Extract the (X, Y) coordinate from the center of the cell holding the provided text.  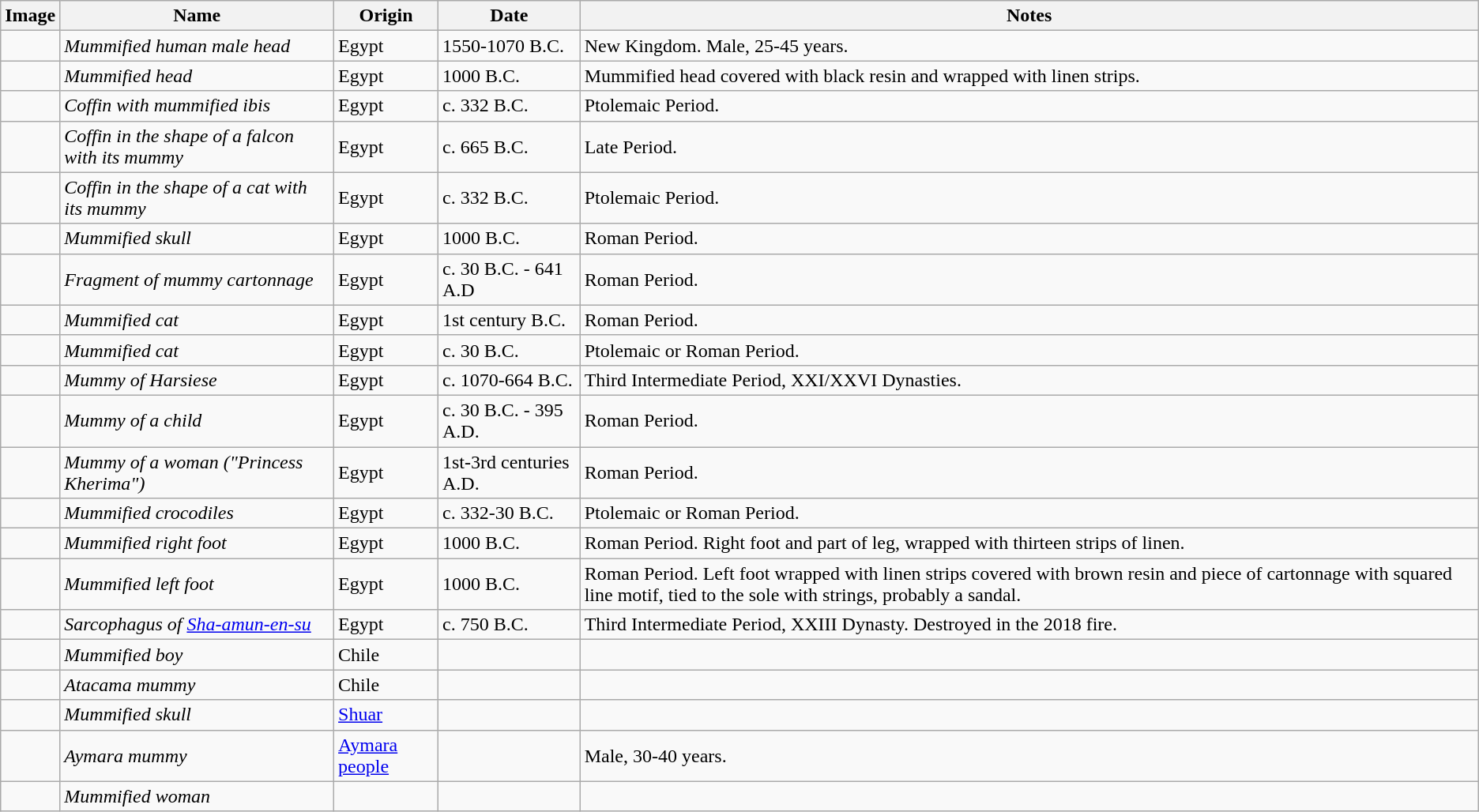
Mummy of a child (198, 420)
Mummy of a woman ("Princess Kherima") (198, 472)
Third Intermediate Period, XXI/XXVI Dynasties. (1029, 380)
c. 30 B.C. - 395 A.D. (509, 420)
Name (198, 16)
c. 665 B.C. (509, 147)
c. 30 B.C. (509, 350)
Notes (1029, 16)
c. 750 B.C. (509, 625)
Mummified boy (198, 655)
Sarcophagus of Sha-amun-en-su (198, 625)
Coffin in the shape of a cat with its mummy (198, 197)
Mummified crocodiles (198, 513)
c. 1070-664 B.C. (509, 380)
1st century B.C. (509, 320)
New Kingdom. Male, 25-45 years. (1029, 46)
c. 332-30 B.C. (509, 513)
Mummified right foot (198, 543)
Origin (386, 16)
Late Period. (1029, 147)
Mummified head (198, 76)
Roman Period. Right foot and part of leg, wrapped with thirteen strips of linen. (1029, 543)
Coffin with mummified ibis (198, 106)
1550-1070 B.C. (509, 46)
Image (30, 16)
Coffin in the shape of a falcon with its mummy (198, 147)
Aymara people (386, 755)
Date (509, 16)
c. 30 B.C. - 641 A.D (509, 280)
Mummified head covered with black resin and wrapped with linen strips. (1029, 76)
Atacama mummy (198, 685)
Aymara mummy (198, 755)
Third Intermediate Period, XXIII Dynasty. Destroyed in the 2018 fire. (1029, 625)
Mummified human male head (198, 46)
Shuar (386, 715)
Fragment of mummy cartonnage (198, 280)
Male, 30-40 years. (1029, 755)
Mummy of Harsiese (198, 380)
Mummified woman (198, 796)
1st-3rd centuries A.D. (509, 472)
Mummified left foot (198, 585)
